Return the (X, Y) coordinate for the center point of the cell that contains the specified text.  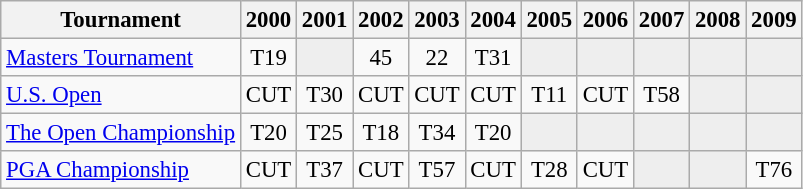
2006 (605, 20)
T76 (774, 170)
45 (381, 58)
T11 (549, 95)
PGA Championship (121, 170)
2009 (774, 20)
2004 (493, 20)
2003 (437, 20)
Tournament (121, 20)
2007 (661, 20)
T18 (381, 133)
2008 (718, 20)
T25 (325, 133)
2000 (268, 20)
Masters Tournament (121, 58)
T28 (549, 170)
T31 (493, 58)
The Open Championship (121, 133)
T58 (661, 95)
T30 (325, 95)
T34 (437, 133)
2002 (381, 20)
2001 (325, 20)
22 (437, 58)
T57 (437, 170)
T19 (268, 58)
U.S. Open (121, 95)
T37 (325, 170)
2005 (549, 20)
